Provide the (X, Y) coordinate of the cell's center where the given text is located.  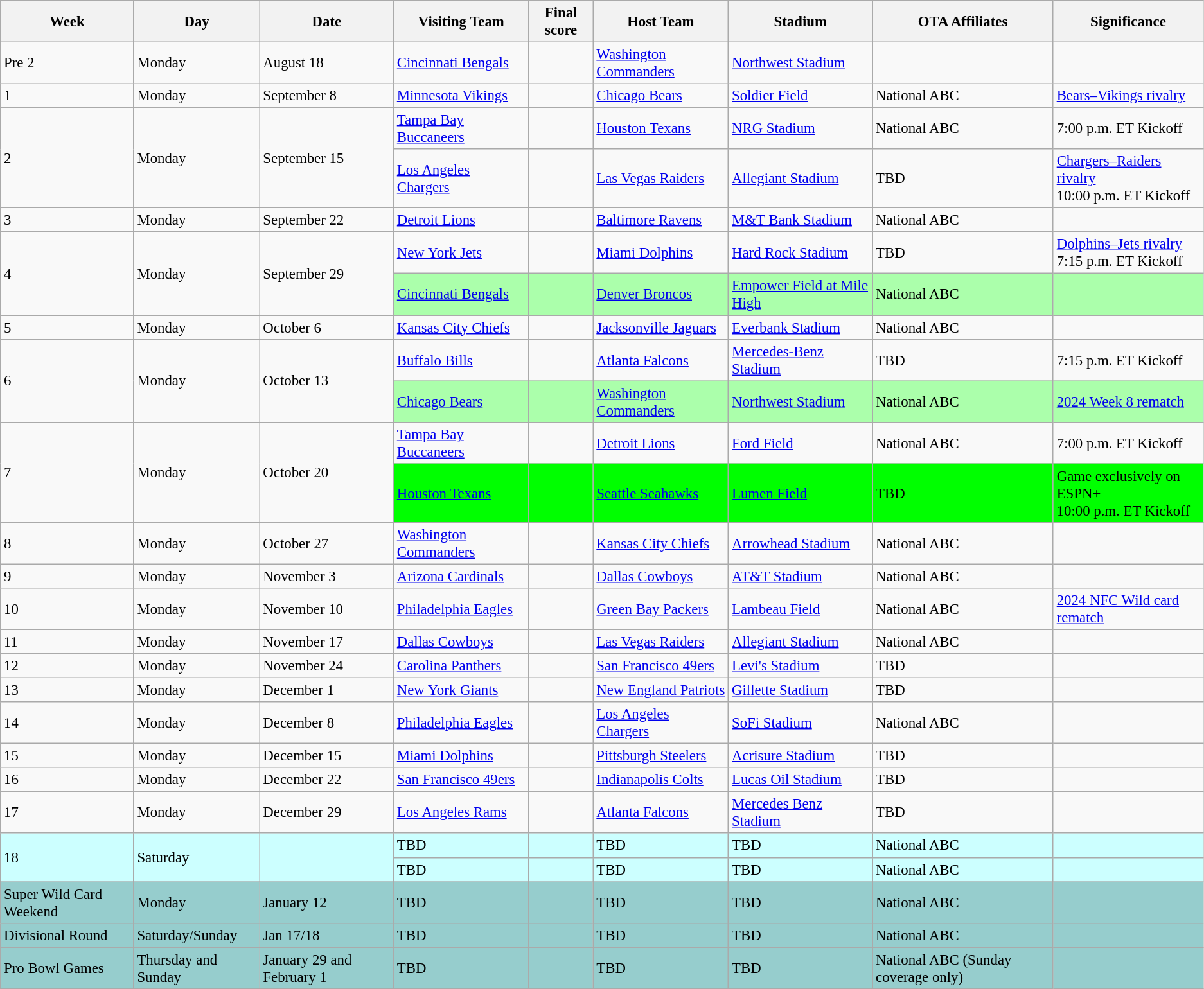
September 22 (326, 220)
Arrowhead Stadium (801, 543)
December 8 (326, 723)
January 12 (326, 903)
Ford Field (801, 443)
October 27 (326, 543)
New York Giants (461, 690)
Chargers–Raiders rivalry10:00 p.m. ET Kickoff (1128, 179)
18 (67, 858)
OTA Affiliates (963, 22)
National ABC (Sunday coverage only) (963, 968)
Day (197, 22)
15 (67, 756)
4 (67, 274)
7 (67, 472)
Pittsburgh Steelers (660, 756)
6 (67, 380)
October 20 (326, 472)
November 10 (326, 609)
Divisional Round (67, 935)
Acrisure Stadium (801, 756)
Bears–Vikings rivalry (1128, 96)
17 (67, 813)
Seattle Seahawks (660, 493)
16 (67, 780)
New York Jets (461, 253)
Carolina Panthers (461, 666)
Lucas Oil Stadium (801, 780)
2024 NFC Wild card rematch (1128, 609)
Host Team (660, 22)
2 (67, 158)
September 15 (326, 158)
AT&T Stadium (801, 576)
5 (67, 328)
3 (67, 220)
Jan 17/18 (326, 935)
2024 Week 8 rematch (1128, 402)
Dolphins–Jets rivalry7:15 p.m. ET Kickoff (1128, 253)
Los Angeles Rams (461, 813)
Saturday/Sunday (197, 935)
7:15 p.m. ET Kickoff (1128, 360)
11 (67, 642)
Buffalo Bills (461, 360)
September 8 (326, 96)
Pro Bowl Games (67, 968)
New England Patriots (660, 690)
13 (67, 690)
SoFi Stadium (801, 723)
November 24 (326, 666)
Lambeau Field (801, 609)
Everbank Stadium (801, 328)
Mercedes-Benz Stadium (801, 360)
Week (67, 22)
December 29 (326, 813)
Arizona Cardinals (461, 576)
January 29 and February 1 (326, 968)
December 15 (326, 756)
Indianapolis Colts (660, 780)
August 18 (326, 63)
Denver Broncos (660, 294)
September 29 (326, 274)
Hard Rock Stadium (801, 253)
14 (67, 723)
9 (67, 576)
Thursday and Sunday (197, 968)
November 17 (326, 642)
Gillette Stadium (801, 690)
Pre 2 (67, 63)
Saturday (197, 858)
Visiting Team (461, 22)
December 22 (326, 780)
Significance (1128, 22)
Lumen Field (801, 493)
October 13 (326, 380)
8 (67, 543)
Super Wild Card Weekend (67, 903)
NRG Stadium (801, 128)
Final score (561, 22)
November 3 (326, 576)
Game exclusively on ESPN+10:00 p.m. ET Kickoff (1128, 493)
Baltimore Ravens (660, 220)
Green Bay Packers (660, 609)
Empower Field at Mile High (801, 294)
Soldier Field (801, 96)
Minnesota Vikings (461, 96)
Date (326, 22)
12 (67, 666)
October 6 (326, 328)
1 (67, 96)
M&T Bank Stadium (801, 220)
Jacksonville Jaguars (660, 328)
December 1 (326, 690)
10 (67, 609)
Mercedes Benz Stadium (801, 813)
Stadium (801, 22)
Levi's Stadium (801, 666)
